Return the (X, Y) coordinate for the center point of the cell that contains the specified text.  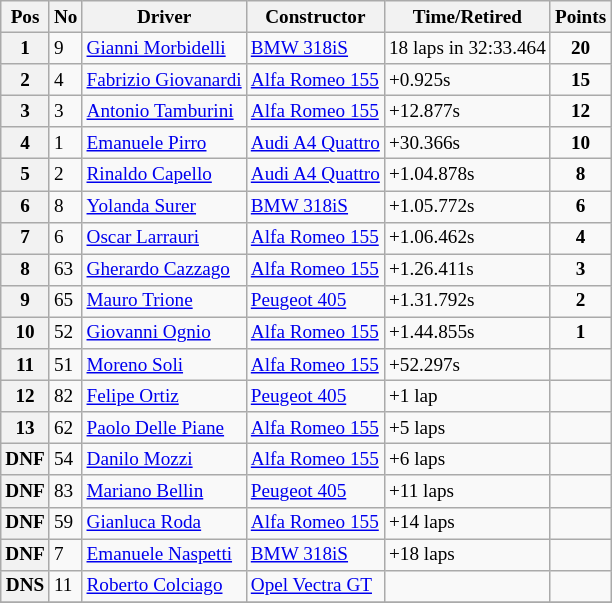
Oscar Larrauri (164, 238)
Gianni Morbidelli (164, 48)
18 laps in 32:33.464 (467, 48)
Mauro Trione (164, 301)
Giovanni Ognio (164, 333)
+6 laps (467, 460)
Emanuele Naspetti (164, 554)
Fabrizio Giovanardi (164, 80)
83 (66, 491)
Opel Vectra GT (315, 586)
+0.925s (467, 80)
Emanuele Pirro (164, 143)
15 (580, 80)
+12.877s (467, 111)
52 (66, 333)
+1.05.772s (467, 206)
+1.26.411s (467, 270)
Paolo Delle Piane (164, 428)
20 (580, 48)
Yolanda Surer (164, 206)
No (66, 17)
+18 laps (467, 554)
62 (66, 428)
Points (580, 17)
+5 laps (467, 428)
Moreno Soli (164, 365)
Felipe Ortiz (164, 396)
+14 laps (467, 523)
Driver (164, 17)
+30.366s (467, 143)
Constructor (315, 17)
+1 lap (467, 396)
+11 laps (467, 491)
+52.297s (467, 365)
+1.44.855s (467, 333)
Pos (26, 17)
Gianluca Roda (164, 523)
Rinaldo Capello (164, 175)
63 (66, 270)
+1.04.878s (467, 175)
82 (66, 396)
59 (66, 523)
Gherardo Cazzago (164, 270)
+1.31.792s (467, 301)
51 (66, 365)
Roberto Colciago (164, 586)
Mariano Bellin (164, 491)
Time/Retired (467, 17)
13 (26, 428)
Antonio Tamburini (164, 111)
5 (26, 175)
65 (66, 301)
54 (66, 460)
DNS (26, 586)
Danilo Mozzi (164, 460)
+1.06.462s (467, 238)
